From the cell containing the given text, extract its center point as [x, y] coordinate. 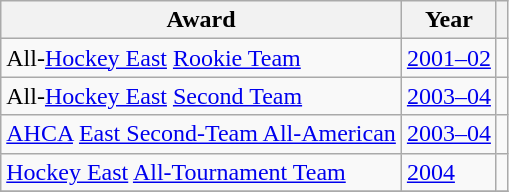
Award [202, 20]
Hockey East All-Tournament Team [202, 172]
AHCA East Second-Team All-American [202, 134]
Year [448, 20]
All-Hockey East Second Team [202, 96]
2004 [448, 172]
All-Hockey East Rookie Team [202, 58]
2001–02 [448, 58]
